Scan for the cell matching the given text and deliver its (X, Y) coordinate at center. 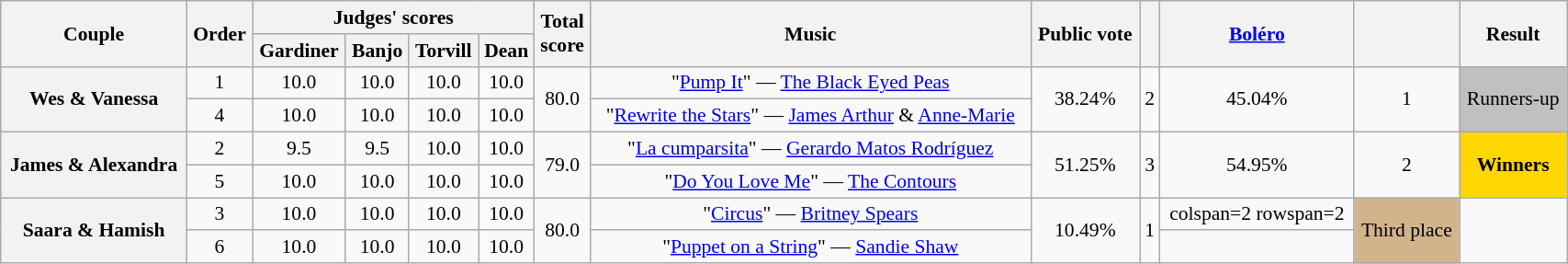
Totalscore (562, 33)
4 (219, 116)
"La cumparsita" — Gerardo Matos Rodríguez (811, 149)
"Circus" — Britney Spears (811, 214)
Music (811, 33)
Order (219, 33)
54.95% (1257, 166)
Result (1514, 33)
79.0 (562, 166)
colspan=2 rowspan=2 (1257, 214)
Runners-up (1514, 99)
"Rewrite the Stars" — James Arthur & Anne-Marie (811, 116)
Wes & Vanessa (94, 99)
6 (219, 247)
Dean (507, 51)
"Puppet on a String" — Sandie Shaw (811, 247)
Saara & Hamish (94, 230)
Torvill (444, 51)
James & Alexandra (94, 166)
5 (219, 181)
10.49% (1086, 230)
"Pump It" — The Black Eyed Peas (811, 83)
Public vote (1086, 33)
45.04% (1257, 99)
Third place (1407, 230)
Winners (1514, 166)
51.25% (1086, 166)
"Do You Love Me" — The Contours (811, 181)
Boléro (1257, 33)
38.24% (1086, 99)
Banjo (377, 51)
Gardiner (299, 51)
Couple (94, 33)
Judges' scores (393, 17)
